For the text-containing cell, return its midpoint in (x, y) coordinate format. 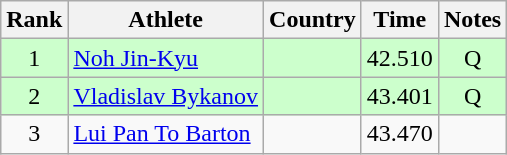
Noh Jin-Kyu (166, 58)
Vladislav Bykanov (166, 96)
Time (400, 20)
43.470 (400, 134)
Notes (472, 20)
1 (34, 58)
3 (34, 134)
Rank (34, 20)
42.510 (400, 58)
Country (313, 20)
43.401 (400, 96)
2 (34, 96)
Athlete (166, 20)
Lui Pan To Barton (166, 134)
